Pinpoint the cell where the given text exists, returning its (X, Y) midpoint coordinate. 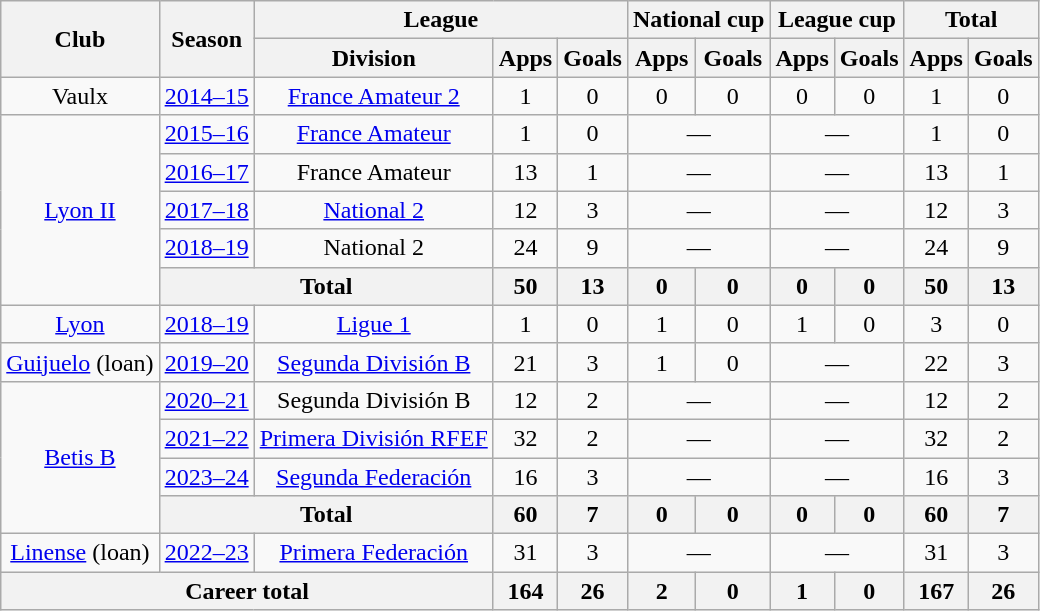
Vaulx (80, 96)
League cup (837, 20)
Linense (loan) (80, 553)
Ligue 1 (374, 324)
Segunda Federación (374, 477)
Lyon (80, 324)
2021–22 (206, 438)
Primera División RFEF (374, 438)
164 (525, 591)
2014–15 (206, 96)
22 (936, 362)
Guijuelo (loan) (80, 362)
Primera Federación (374, 553)
2022–23 (206, 553)
2016–17 (206, 172)
21 (525, 362)
Lyon II (80, 210)
2017–18 (206, 210)
Division (374, 58)
France Amateur 2 (374, 96)
2019–20 (206, 362)
167 (936, 591)
2023–24 (206, 477)
League (440, 20)
2020–21 (206, 400)
Betis B (80, 457)
Career total (248, 591)
Season (206, 39)
Club (80, 39)
2015–16 (206, 134)
National cup (698, 20)
